Locate the cell with the specified text and output its (X, Y) center coordinate. 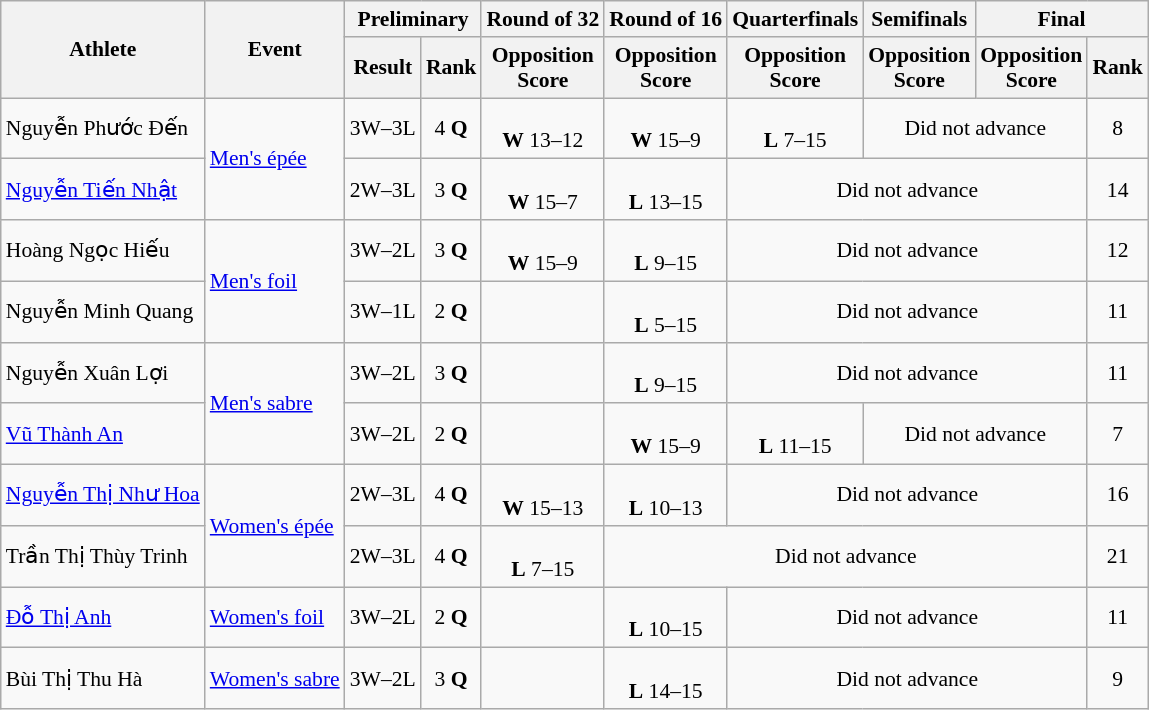
L 10–15 (666, 618)
Athlete (103, 50)
Bùi Thị Thu Hà (103, 678)
Semifinals (919, 19)
W 15–7 (542, 190)
Nguyễn Xuân Lợi (103, 372)
L 13–15 (666, 190)
Women's foil (275, 618)
Men's épée (275, 159)
Round of 32 (542, 19)
Nguyễn Tiến Nhật (103, 190)
Men's sabre (275, 403)
21 (1118, 556)
9 (1118, 678)
L 14–15 (666, 678)
W 15–13 (542, 496)
Quarterfinals (795, 19)
Vũ Thành An (103, 434)
Nguyễn Thị Như Hoa (103, 496)
3W–1L (383, 312)
Preliminary (414, 19)
Women's épée (275, 526)
Hoàng Ngọc Hiếu (103, 250)
Round of 16 (666, 19)
12 (1118, 250)
Women's sabre (275, 678)
16 (1118, 496)
Nguyễn Phước Đến (103, 128)
Nguyễn Minh Quang (103, 312)
Final (1062, 19)
8 (1118, 128)
3W–3L (383, 128)
Event (275, 50)
Đỗ Thị Anh (103, 618)
L 11–15 (795, 434)
Result (383, 68)
Men's foil (275, 281)
L 5–15 (666, 312)
7 (1118, 434)
Trần Thị Thùy Trinh (103, 556)
14 (1118, 190)
W 13–12 (542, 128)
L 10–13 (666, 496)
